Pinpoint the cell where the given text exists, returning its [x, y] midpoint coordinate. 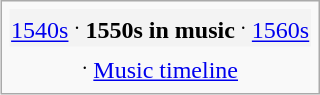
1540s . 1550s in music . 1560s [160, 27]
. Music timeline [160, 67]
